Scan for the cell matching the given text and deliver its [X, Y] coordinate at center. 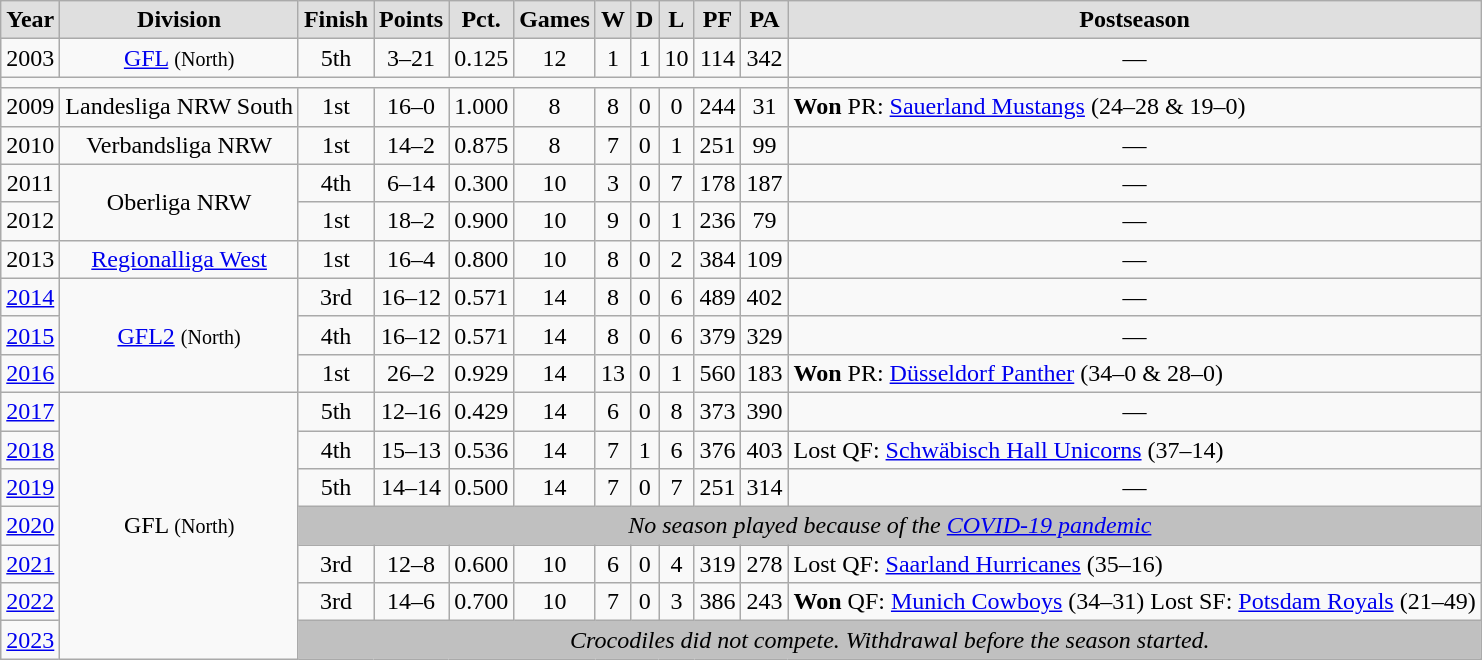
4 [676, 564]
14–14 [412, 488]
319 [718, 564]
Games [555, 20]
236 [718, 221]
0.500 [482, 488]
0.600 [482, 564]
0.929 [482, 373]
Won QF: Munich Cowboys (34–31) Lost SF: Potsdam Royals (21–49) [1134, 602]
79 [764, 221]
384 [718, 259]
243 [764, 602]
1.000 [482, 107]
12 [555, 58]
31 [764, 107]
329 [764, 335]
14–2 [412, 145]
0.536 [482, 449]
489 [718, 297]
Lost QF: Schwäbisch Hall Unicorns (37–14) [1134, 449]
26–2 [412, 373]
14–6 [412, 602]
0.300 [482, 183]
12–16 [412, 411]
D [644, 20]
Oberliga NRW [180, 202]
560 [718, 373]
278 [764, 564]
0.125 [482, 58]
0.429 [482, 411]
244 [718, 107]
2019 [30, 488]
Pct. [482, 20]
376 [718, 449]
0.900 [482, 221]
Landesliga NRW South [180, 107]
2010 [30, 145]
373 [718, 411]
2012 [30, 221]
0.875 [482, 145]
2017 [30, 411]
L [676, 20]
2009 [30, 107]
16–4 [412, 259]
390 [764, 411]
Verbandsliga NRW [180, 145]
9 [612, 221]
Division [180, 20]
2 [676, 259]
2023 [30, 640]
342 [764, 58]
15–13 [412, 449]
314 [764, 488]
Crocodiles did not compete. Withdrawal before the season started. [890, 640]
2022 [30, 602]
2020 [30, 526]
Won PR: Düsseldorf Panther (34–0 & 28–0) [1134, 373]
178 [718, 183]
2003 [30, 58]
Finish [336, 20]
386 [718, 602]
13 [612, 373]
No season played because of the COVID-19 pandemic [890, 526]
379 [718, 335]
99 [764, 145]
183 [764, 373]
402 [764, 297]
0.700 [482, 602]
PA [764, 20]
Year [30, 20]
2013 [30, 259]
Postseason [1134, 20]
2011 [30, 183]
GFL2 (North) [180, 335]
2014 [30, 297]
114 [718, 58]
3–21 [412, 58]
2018 [30, 449]
6–14 [412, 183]
109 [764, 259]
403 [764, 449]
Won PR: Sauerland Mustangs (24–28 & 19–0) [1134, 107]
16–0 [412, 107]
18–2 [412, 221]
2015 [30, 335]
PF [718, 20]
W [612, 20]
2021 [30, 564]
0.800 [482, 259]
Regionalliga West [180, 259]
Lost QF: Saarland Hurricanes (35–16) [1134, 564]
187 [764, 183]
Points [412, 20]
2016 [30, 373]
12–8 [412, 564]
